Extract the (x, y) coordinate from the center of the cell holding the provided text.  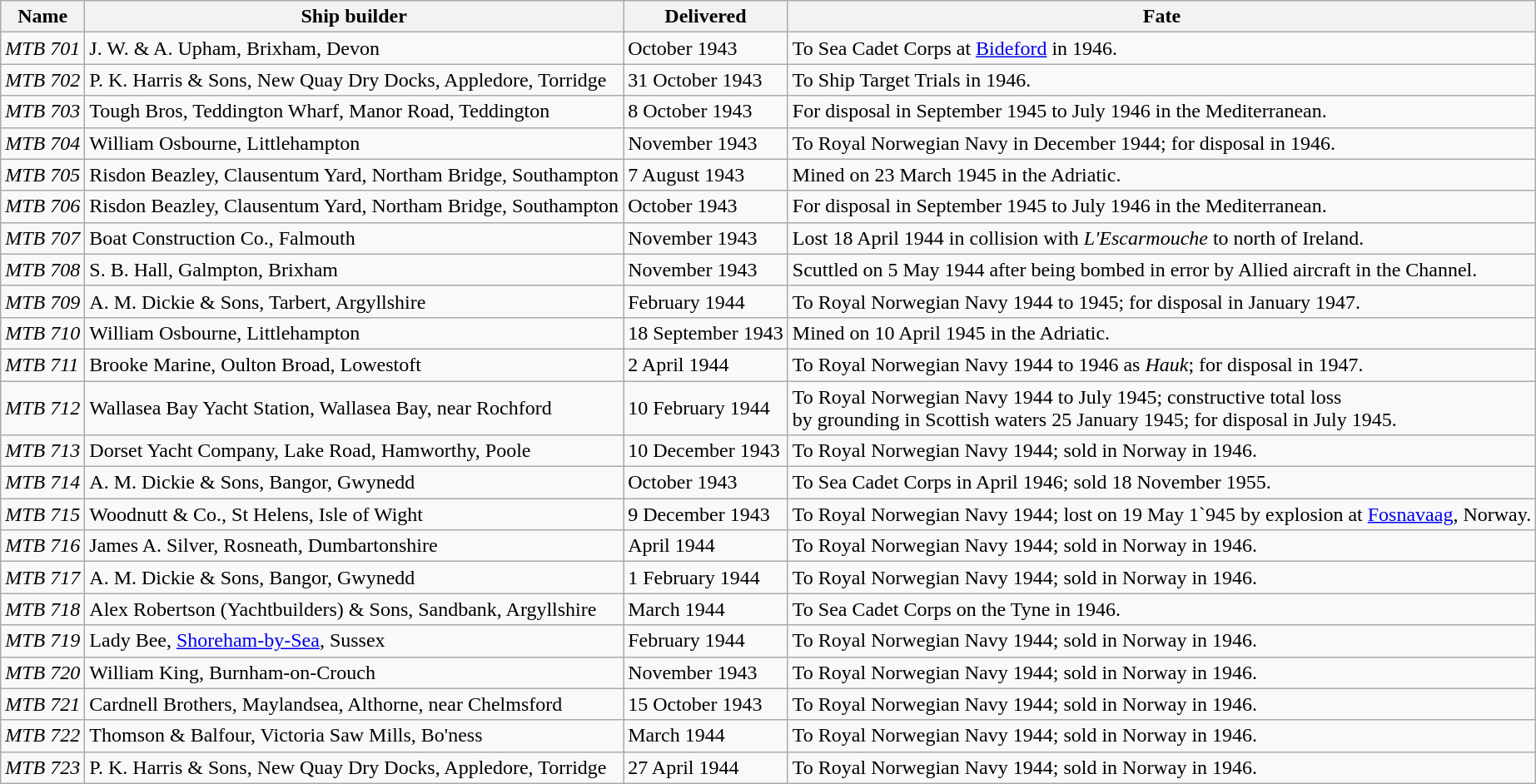
MTB 705 (43, 175)
Cardnell Brothers, Maylandsea, Althorne, near Chelmsford (355, 704)
Wallasea Bay Yacht Station, Wallasea Bay, near Rochford (355, 408)
Thomson & Balfour, Victoria Saw Mills, Bo'ness (355, 736)
Mined on 10 April 1945 in the Adriatic. (1161, 333)
8 October 1943 (706, 112)
MTB 703 (43, 112)
Tough Bros, Teddington Wharf, Manor Road, Teddington (355, 112)
MTB 714 (43, 483)
7 August 1943 (706, 175)
MTB 711 (43, 365)
MTB 701 (43, 48)
MTB 707 (43, 238)
31 October 1943 (706, 80)
To Sea Cadet Corps on the Tyne in 1946. (1161, 609)
A. M. Dickie & Sons, Tarbert, Argyllshire (355, 301)
Ship builder (355, 17)
MTB 717 (43, 578)
Mined on 23 March 1945 in the Adriatic. (1161, 175)
S. B. Hall, Galmpton, Brixham (355, 270)
James A. Silver, Rosneath, Dumbartonshire (355, 546)
MTB 718 (43, 609)
To Royal Norwegian Navy 1944 to 1945; for disposal in January 1947. (1161, 301)
MTB 710 (43, 333)
15 October 1943 (706, 704)
2 April 1944 (706, 365)
MTB 708 (43, 270)
9 December 1943 (706, 514)
Lady Bee, Shoreham-by-Sea, Sussex (355, 641)
Dorset Yacht Company, Lake Road, Hamworthy, Poole (355, 451)
Alex Robertson (Yachtbuilders) & Sons, Sandbank, Argyllshire (355, 609)
To Royal Norwegian Navy in December 1944; for disposal in 1946. (1161, 143)
To Royal Norwegian Navy 1944; lost on 19 May 1`945 by explosion at Fosnavaag, Norway. (1161, 514)
MTB 722 (43, 736)
J. W. & A. Upham, Brixham, Devon (355, 48)
18 September 1943 (706, 333)
MTB 720 (43, 672)
Lost 18 April 1944 in collision with L'Escarmouche to north of Ireland. (1161, 238)
10 December 1943 (706, 451)
MTB 704 (43, 143)
April 1944 (706, 546)
Delivered (706, 17)
Woodnutt & Co., St Helens, Isle of Wight (355, 514)
MTB 719 (43, 641)
MTB 712 (43, 408)
MTB 709 (43, 301)
Scuttled on 5 May 1944 after being bombed in error by Allied aircraft in the Channel. (1161, 270)
MTB 715 (43, 514)
Fate (1161, 17)
MTB 721 (43, 704)
To Royal Norwegian Navy 1944 to 1946 as Hauk; for disposal in 1947. (1161, 365)
MTB 723 (43, 767)
MTB 702 (43, 80)
William King, Burnham-on-Crouch (355, 672)
To Sea Cadet Corps at Bideford in 1946. (1161, 48)
MTB 716 (43, 546)
Brooke Marine, Oulton Broad, Lowestoft (355, 365)
27 April 1944 (706, 767)
To Ship Target Trials in 1946. (1161, 80)
To Sea Cadet Corps in April 1946; sold 18 November 1955. (1161, 483)
10 February 1944 (706, 408)
Boat Construction Co., Falmouth (355, 238)
MTB 706 (43, 206)
Name (43, 17)
1 February 1944 (706, 578)
MTB 713 (43, 451)
To Royal Norwegian Navy 1944 to July 1945; constructive total loss by grounding in Scottish waters 25 January 1945; for disposal in July 1945. (1161, 408)
